Extract the [x, y] coordinate from the center of the cell holding the provided text.  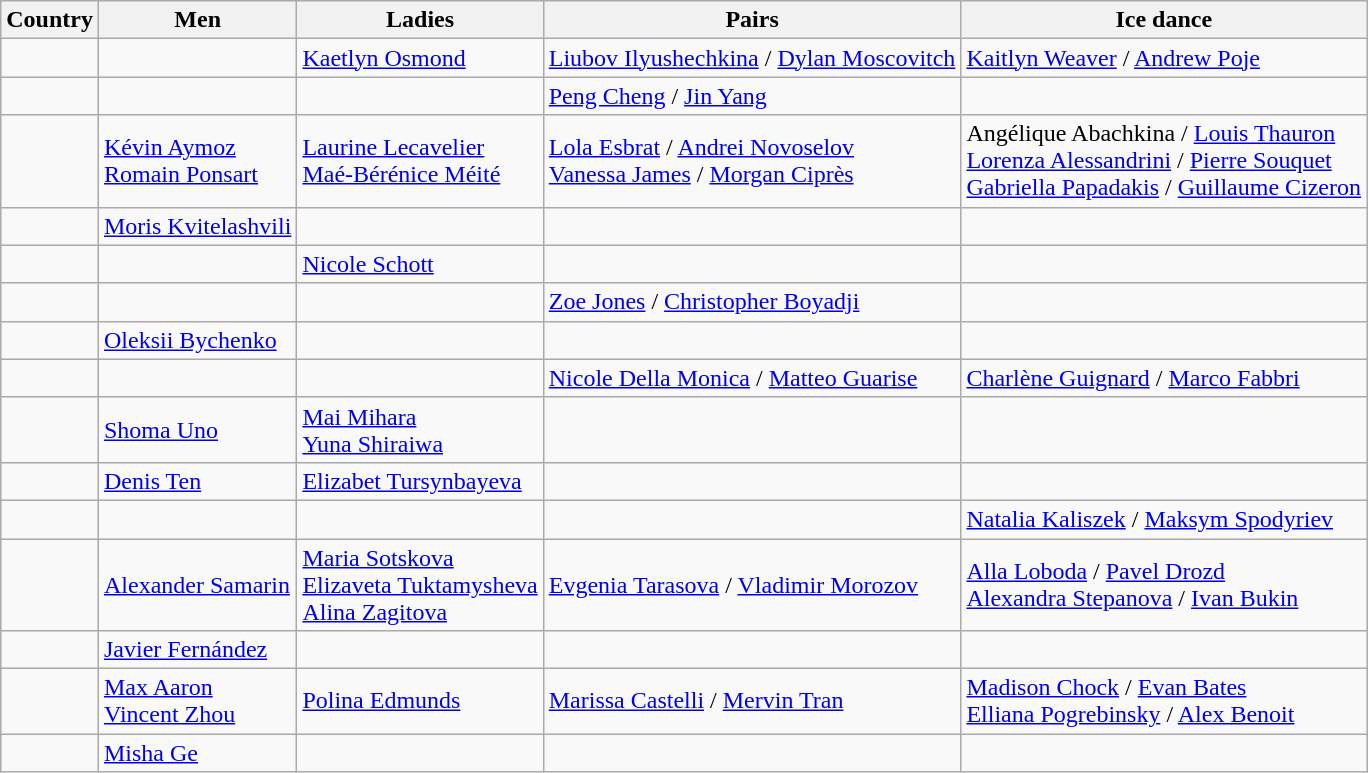
Nicole Schott [420, 264]
Country [50, 20]
Men [197, 20]
Liubov Ilyushechkina / Dylan Moscovitch [752, 58]
Pairs [752, 20]
Moris Kvitelashvili [197, 226]
Max Aaron Vincent Zhou [197, 702]
Natalia Kaliszek / Maksym Spodyriev [1164, 519]
Denis Ten [197, 481]
Shoma Uno [197, 430]
Laurine Lecavelier Maé-Bérénice Méité [420, 161]
Charlène Guignard / Marco Fabbri [1164, 378]
Alla Loboda / Pavel Drozd Alexandra Stepanova / Ivan Bukin [1164, 584]
Evgenia Tarasova / Vladimir Morozov [752, 584]
Oleksii Bychenko [197, 340]
Zoe Jones / Christopher Boyadji [752, 302]
Madison Chock / Evan Bates Elliana Pogrebinsky / Alex Benoit [1164, 702]
Misha Ge [197, 753]
Ladies [420, 20]
Polina Edmunds [420, 702]
Maria Sotskova Elizaveta Tuktamysheva Alina Zagitova [420, 584]
Kaitlyn Weaver / Andrew Poje [1164, 58]
Elizabet Tursynbayeva [420, 481]
Kaetlyn Osmond [420, 58]
Alexander Samarin [197, 584]
Mai Mihara Yuna Shiraiwa [420, 430]
Peng Cheng / Jin Yang [752, 96]
Lola Esbrat / Andrei Novoselov Vanessa James / Morgan Ciprès [752, 161]
Nicole Della Monica / Matteo Guarise [752, 378]
Ice dance [1164, 20]
Kévin Aymoz Romain Ponsart [197, 161]
Marissa Castelli / Mervin Tran [752, 702]
Javier Fernández [197, 650]
Angélique Abachkina / Louis Thauron Lorenza Alessandrini / Pierre Souquet Gabriella Papadakis / Guillaume Cizeron [1164, 161]
